Provide the [x, y] coordinate of the cell's center where the given text is located.  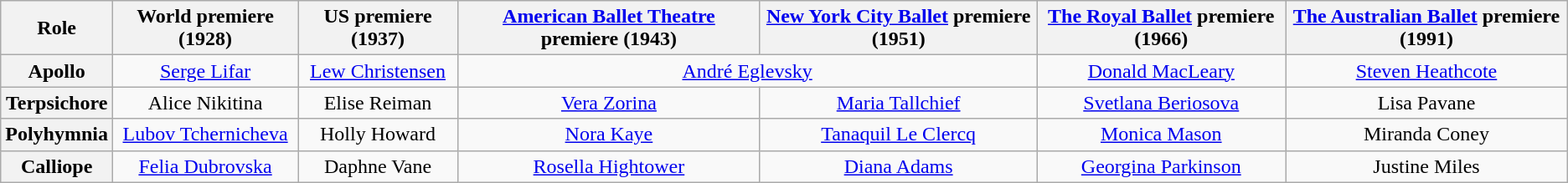
Justine Miles [1427, 166]
Nora Kaye [608, 135]
Tanaquil Le Clercq [898, 135]
André Eglevsky [747, 71]
Apollo [57, 71]
Donald MacLeary [1161, 71]
American Ballet Theatre premiere (1943) [608, 28]
Georgina Parkinson [1161, 166]
Terpsichore [57, 103]
Holly Howard [379, 135]
Lisa Pavane [1427, 103]
Rosella Hightower [608, 166]
Polyhymnia [57, 135]
The Royal Ballet premiere (1966) [1161, 28]
New York City Ballet premiere (1951) [898, 28]
Alice Nikitina [206, 103]
Lubov Tchernicheva [206, 135]
Diana Adams [898, 166]
Steven Heathcote [1427, 71]
Miranda Coney [1427, 135]
Role [57, 28]
Maria Tallchief [898, 103]
World premiere (1928) [206, 28]
Vera Zorina [608, 103]
Svetlana Beriosova [1161, 103]
Serge Lifar [206, 71]
Elise Reiman [379, 103]
US premiere (1937) [379, 28]
Calliope [57, 166]
The Australian Ballet premiere (1991) [1427, 28]
Lew Christensen [379, 71]
Daphne Vane [379, 166]
Monica Mason [1161, 135]
Felia Dubrovska [206, 166]
